Return [x, y] of the center of cell containing provided text 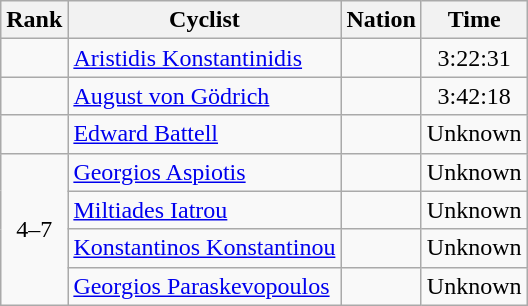
Rank [34, 20]
August von Gödrich [204, 96]
Konstantinos Konstantinou [204, 248]
Georgios Aspiotis [204, 172]
Aristidis Konstantinidis [204, 58]
Miltiades Iatrou [204, 210]
Edward Battell [204, 134]
3:42:18 [474, 96]
Time [474, 20]
Georgios Paraskevopoulos [204, 286]
4–7 [34, 229]
Nation [381, 20]
3:22:31 [474, 58]
Cyclist [204, 20]
